Capture the cell that displays the provided text and extract its [X, Y] central coordinate. 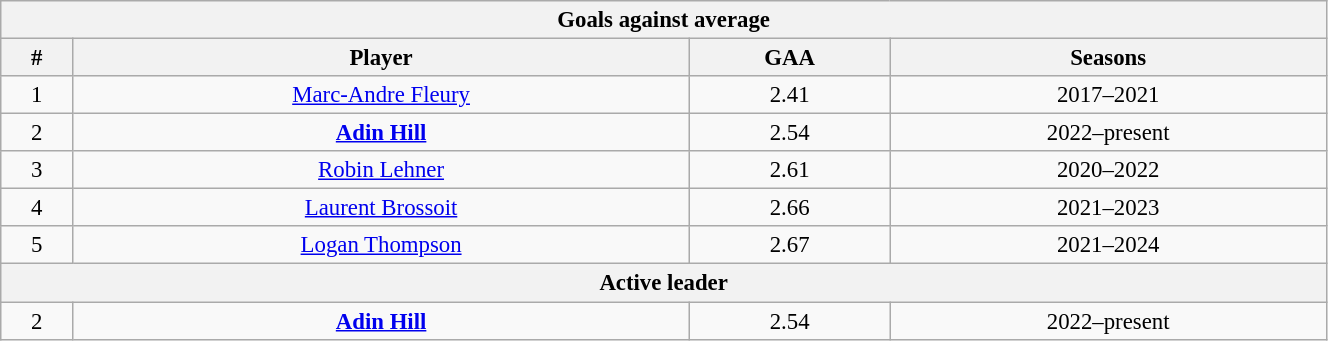
Robin Lehner [382, 170]
2021–2024 [1108, 245]
# [37, 58]
2017–2021 [1108, 95]
2.61 [789, 170]
Laurent Brossoit [382, 208]
2020–2022 [1108, 170]
5 [37, 245]
Goals against average [664, 20]
Seasons [1108, 58]
Logan Thompson [382, 245]
GAA [789, 58]
1 [37, 95]
Marc-Andre Fleury [382, 95]
2.66 [789, 208]
2021–2023 [1108, 208]
Player [382, 58]
4 [37, 208]
3 [37, 170]
2.41 [789, 95]
2.67 [789, 245]
Active leader [664, 283]
